Scan for the cell matching the given text and deliver its (X, Y) coordinate at center. 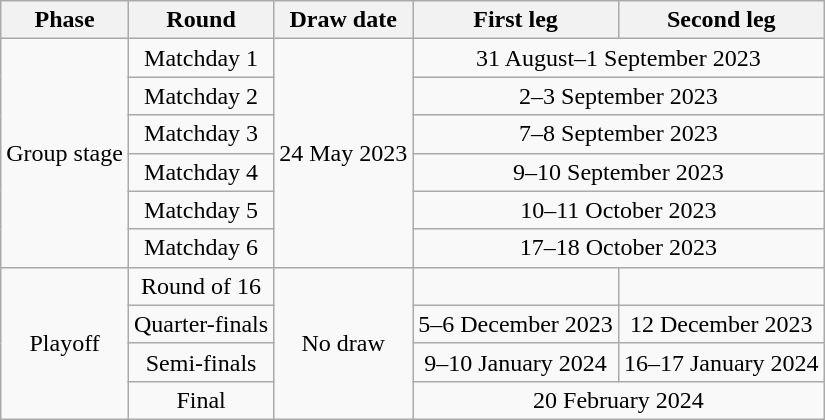
Matchday 6 (200, 248)
First leg (516, 20)
Matchday 5 (200, 210)
9–10 January 2024 (516, 362)
9–10 September 2023 (618, 172)
17–18 October 2023 (618, 248)
Matchday 4 (200, 172)
2–3 September 2023 (618, 96)
Semi-finals (200, 362)
Group stage (65, 153)
Round of 16 (200, 286)
Matchday 1 (200, 58)
Quarter-finals (200, 324)
Matchday 3 (200, 134)
16–17 January 2024 (721, 362)
Playoff (65, 343)
Second leg (721, 20)
31 August–1 September 2023 (618, 58)
12 December 2023 (721, 324)
Final (200, 400)
5–6 December 2023 (516, 324)
20 February 2024 (618, 400)
10–11 October 2023 (618, 210)
No draw (344, 343)
Phase (65, 20)
24 May 2023 (344, 153)
Matchday 2 (200, 96)
7–8 September 2023 (618, 134)
Round (200, 20)
Draw date (344, 20)
